Identify which cell holds the provided text, then report its [X, Y] central coordinate. 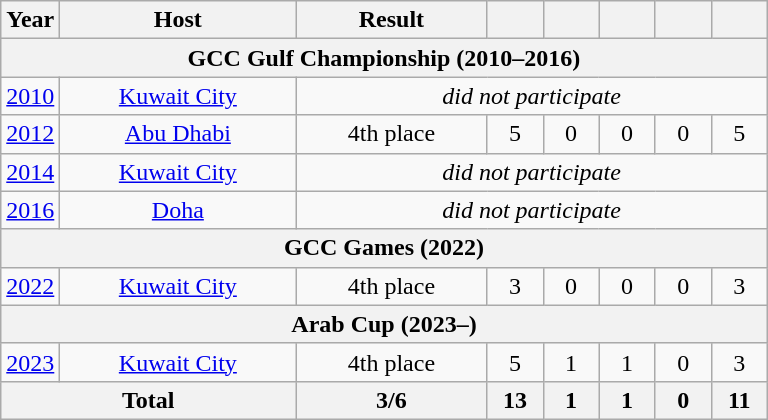
Host [178, 20]
2010 [30, 96]
Arab Cup (2023–) [384, 324]
Total [148, 400]
2022 [30, 286]
3/6 [392, 400]
2014 [30, 172]
GCC Gulf Championship (2010–2016) [384, 58]
13 [515, 400]
Year [30, 20]
Doha [178, 210]
2016 [30, 210]
2023 [30, 362]
2012 [30, 134]
Result [392, 20]
Abu Dhabi [178, 134]
GCC Games (2022) [384, 248]
11 [739, 400]
